Output the (x, y) coordinate of the center of the cell containing the given text.  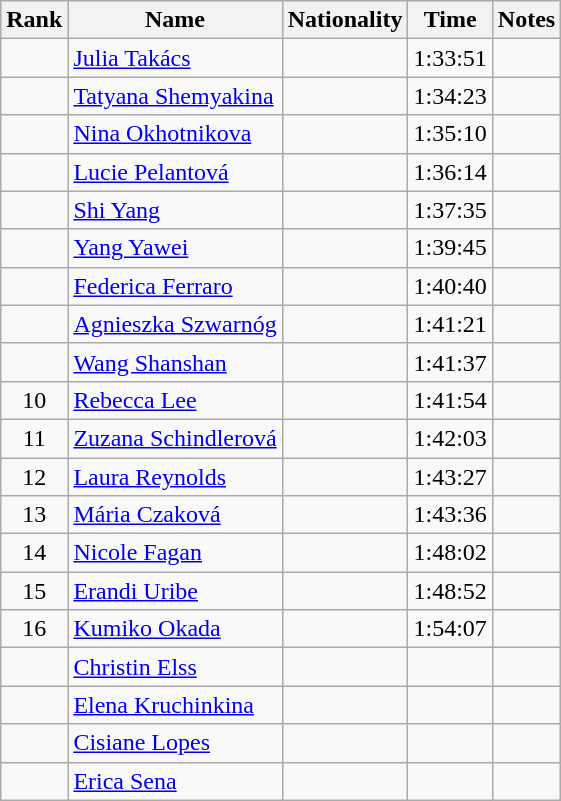
Elena Kruchinkina (175, 705)
Nina Okhotnikova (175, 134)
1:41:37 (450, 362)
1:33:51 (450, 58)
16 (34, 629)
Wang Shanshan (175, 362)
14 (34, 553)
1:36:14 (450, 172)
Cisiane Lopes (175, 743)
1:48:02 (450, 553)
15 (34, 591)
Agnieszka Szwarnóg (175, 324)
1:40:40 (450, 286)
Tatyana Shemyakina (175, 96)
1:37:35 (450, 210)
Notes (526, 20)
1:43:27 (450, 477)
Zuzana Schindlerová (175, 438)
Mária Czaková (175, 515)
Erica Sena (175, 781)
Shi Yang (175, 210)
1:34:23 (450, 96)
Time (450, 20)
Yang Yawei (175, 248)
1:43:36 (450, 515)
1:35:10 (450, 134)
1:54:07 (450, 629)
Nationality (345, 20)
Rank (34, 20)
1:39:45 (450, 248)
Kumiko Okada (175, 629)
12 (34, 477)
10 (34, 400)
Lucie Pelantová (175, 172)
Erandi Uribe (175, 591)
Name (175, 20)
Federica Ferraro (175, 286)
1:42:03 (450, 438)
Nicole Fagan (175, 553)
Julia Takács (175, 58)
11 (34, 438)
1:48:52 (450, 591)
1:41:54 (450, 400)
1:41:21 (450, 324)
Christin Elss (175, 667)
Laura Reynolds (175, 477)
Rebecca Lee (175, 400)
13 (34, 515)
